Determine the (x, y) coordinate at the center of the cell enclosing the given text.  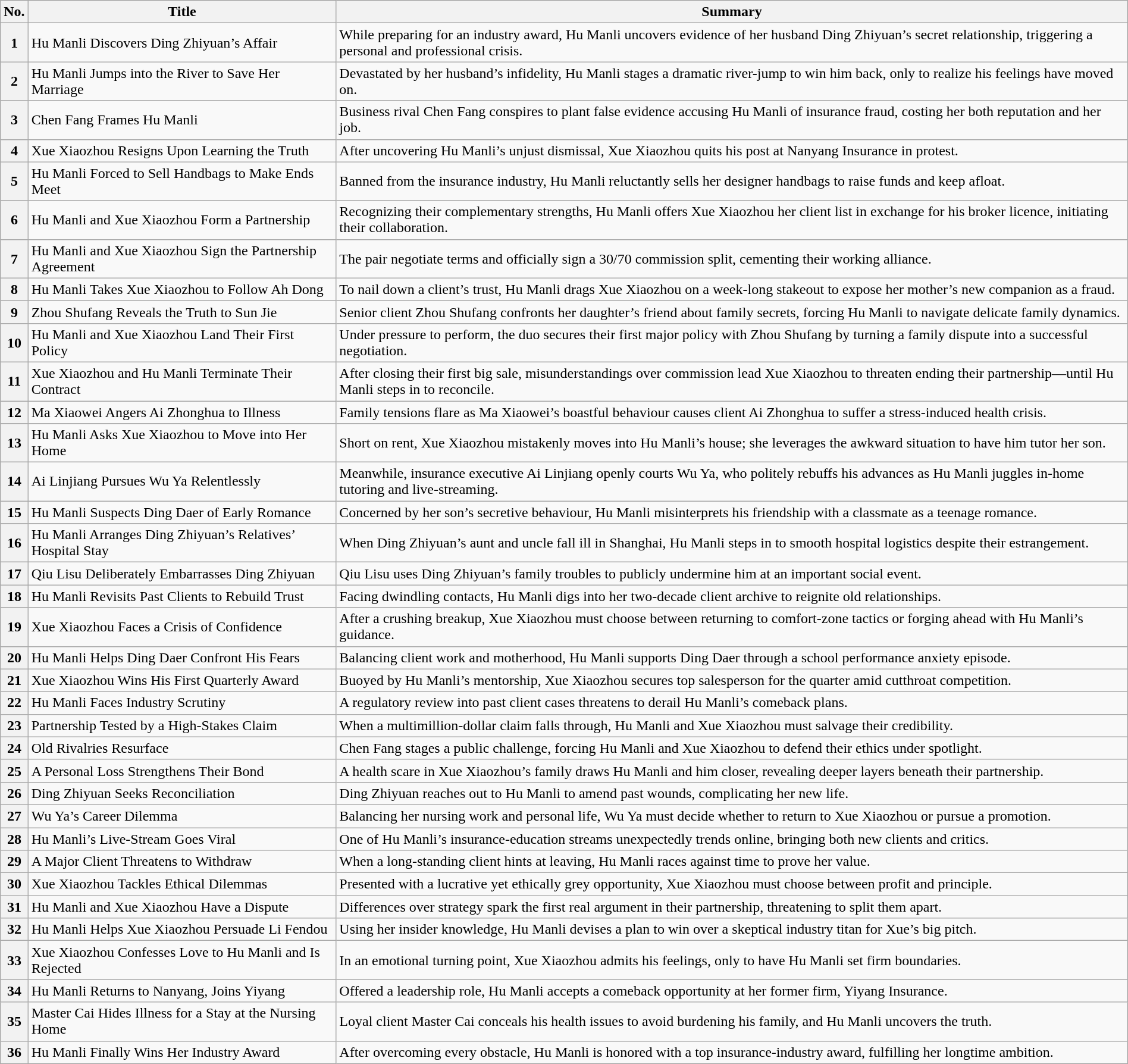
Balancing client work and motherhood, Hu Manli supports Ding Daer through a school performance anxiety episode. (732, 658)
Buoyed by Hu Manli’s mentorship, Xue Xiaozhou secures top salesperson for the quarter amid cutthroat competition. (732, 680)
Balancing her nursing work and personal life, Wu Ya must decide whether to return to Xue Xiaozhou or pursue a promotion. (732, 816)
Hu Manli Jumps into the River to Save Her Marriage (182, 81)
11 (14, 381)
Hu Manli Asks Xue Xiaozhou to Move into Her Home (182, 443)
After uncovering Hu Manli’s unjust dismissal, Xue Xiaozhou quits his post at Nanyang Insurance in protest. (732, 151)
36 (14, 1052)
22 (14, 703)
A Personal Loss Strengthens Their Bond (182, 771)
14 (14, 482)
A regulatory review into past client cases threatens to derail Hu Manli’s comeback plans. (732, 703)
Hu Manli Faces Industry Scrutiny (182, 703)
Concerned by her son’s secretive behaviour, Hu Manli misinterprets his friendship with a classmate as a teenage romance. (732, 512)
9 (14, 312)
Hu Manli and Xue Xiaozhou Have a Dispute (182, 907)
Xue Xiaozhou Resigns Upon Learning the Truth (182, 151)
After a crushing breakup, Xue Xiaozhou must choose between returning to comfort-zone tactics or forging ahead with Hu Manli’s guidance. (732, 627)
When Ding Zhiyuan’s aunt and uncle fall ill in Shanghai, Hu Manli steps in to smooth hospital logistics despite their estrangement. (732, 543)
26 (14, 793)
12 (14, 412)
Hu Manli Revisits Past Clients to Rebuild Trust (182, 596)
Ai Linjiang Pursues Wu Ya Relentlessly (182, 482)
Ding Zhiyuan reaches out to Hu Manli to amend past wounds, complicating her new life. (732, 793)
Title (182, 12)
One of Hu Manli’s insurance-education streams unexpectedly trends online, bringing both new clients and critics. (732, 838)
Short on rent, Xue Xiaozhou mistakenly moves into Hu Manli’s house; she leverages the awkward situation to have him tutor her son. (732, 443)
Xue Xiaozhou Faces a Crisis of Confidence (182, 627)
Xue Xiaozhou Wins His First Quarterly Award (182, 680)
30 (14, 884)
6 (14, 220)
Using her insider knowledge, Hu Manli devises a plan to win over a skeptical industry titan for Xue’s big pitch. (732, 930)
Ma Xiaowei Angers Ai Zhonghua to Illness (182, 412)
Hu Manli Discovers Ding Zhiyuan’s Affair (182, 43)
Hu Manli Finally Wins Her Industry Award (182, 1052)
Hu Manli Arranges Ding Zhiyuan’s Relatives’ Hospital Stay (182, 543)
Partnership Tested by a High-Stakes Claim (182, 725)
Under pressure to perform, the duo secures their first major policy with Zhou Shufang by turning a family dispute into a successful negotiation. (732, 343)
27 (14, 816)
In an emotional turning point, Xue Xiaozhou admits his feelings, only to have Hu Manli set firm boundaries. (732, 960)
Hu Manli Forced to Sell Handbags to Make Ends Meet (182, 181)
Ding Zhiyuan Seeks Reconciliation (182, 793)
28 (14, 838)
21 (14, 680)
7 (14, 258)
Banned from the insurance industry, Hu Manli reluctantly sells her designer handbags to raise funds and keep afloat. (732, 181)
Loyal client Master Cai conceals his health issues to avoid burdening his family, and Hu Manli uncovers the truth. (732, 1021)
33 (14, 960)
When a multimillion-dollar claim falls through, Hu Manli and Xue Xiaozhou must salvage their credibility. (732, 725)
Chen Fang stages a public challenge, forcing Hu Manli and Xue Xiaozhou to defend their ethics under spotlight. (732, 748)
19 (14, 627)
Qiu Lisu Deliberately Embarrasses Ding Zhiyuan (182, 574)
Xue Xiaozhou Tackles Ethical Dilemmas (182, 884)
10 (14, 343)
Business rival Chen Fang conspires to plant false evidence accusing Hu Manli of insurance fraud, costing her both reputation and her job. (732, 120)
Devastated by her husband’s infidelity, Hu Manli stages a dramatic river-jump to win him back, only to realize his feelings have moved on. (732, 81)
Hu Manli Helps Ding Daer Confront His Fears (182, 658)
3 (14, 120)
Offered a leadership role, Hu Manli accepts a comeback opportunity at her former firm, Yiyang Insurance. (732, 991)
Hu Manli and Xue Xiaozhou Land Their First Policy (182, 343)
A Major Client Threatens to Withdraw (182, 862)
Zhou Shufang Reveals the Truth to Sun Jie (182, 312)
Wu Ya’s Career Dilemma (182, 816)
8 (14, 289)
Differences over strategy spark the first real argument in their partnership, threatening to split them apart. (732, 907)
25 (14, 771)
29 (14, 862)
35 (14, 1021)
32 (14, 930)
17 (14, 574)
Hu Manli Returns to Nanyang, Joins Yiyang (182, 991)
A health scare in Xue Xiaozhou’s family draws Hu Manli and him closer, revealing deeper layers beneath their partnership. (732, 771)
Xue Xiaozhou Confesses Love to Hu Manli and Is Rejected (182, 960)
Hu Manli Helps Xue Xiaozhou Persuade Li Fendou (182, 930)
Qiu Lisu uses Ding Zhiyuan’s family troubles to publicly undermine him at an important social event. (732, 574)
23 (14, 725)
Hu Manli Suspects Ding Daer of Early Romance (182, 512)
1 (14, 43)
Xue Xiaozhou and Hu Manli Terminate Their Contract (182, 381)
18 (14, 596)
5 (14, 181)
Senior client Zhou Shufang confronts her daughter’s friend about family secrets, forcing Hu Manli to navigate delicate family dynamics. (732, 312)
Hu Manli and Xue Xiaozhou Form a Partnership (182, 220)
Old Rivalries Resurface (182, 748)
4 (14, 151)
34 (14, 991)
20 (14, 658)
Family tensions flare as Ma Xiaowei’s boastful behaviour causes client Ai Zhonghua to suffer a stress-induced health crisis. (732, 412)
Hu Manli Takes Xue Xiaozhou to Follow Ah Dong (182, 289)
Master Cai Hides Illness for a Stay at the Nursing Home (182, 1021)
24 (14, 748)
The pair negotiate terms and officially sign a 30/70 commission split, cementing their working alliance. (732, 258)
When a long-standing client hints at leaving, Hu Manli races against time to prove her value. (732, 862)
13 (14, 443)
To nail down a client’s trust, Hu Manli drags Xue Xiaozhou on a week-long stakeout to expose her mother’s new companion as a fraud. (732, 289)
31 (14, 907)
Presented with a lucrative yet ethically grey opportunity, Xue Xiaozhou must choose between profit and principle. (732, 884)
Summary (732, 12)
Chen Fang Frames Hu Manli (182, 120)
2 (14, 81)
Hu Manli’s Live-Stream Goes Viral (182, 838)
Facing dwindling contacts, Hu Manli digs into her two-decade client archive to reignite old relationships. (732, 596)
15 (14, 512)
Hu Manli and Xue Xiaozhou Sign the Partnership Agreement (182, 258)
After overcoming every obstacle, Hu Manli is honored with a top insurance-industry award, fulfilling her longtime ambition. (732, 1052)
No. (14, 12)
16 (14, 543)
